Output the (X, Y) coordinate of the center of the cell containing the given text.  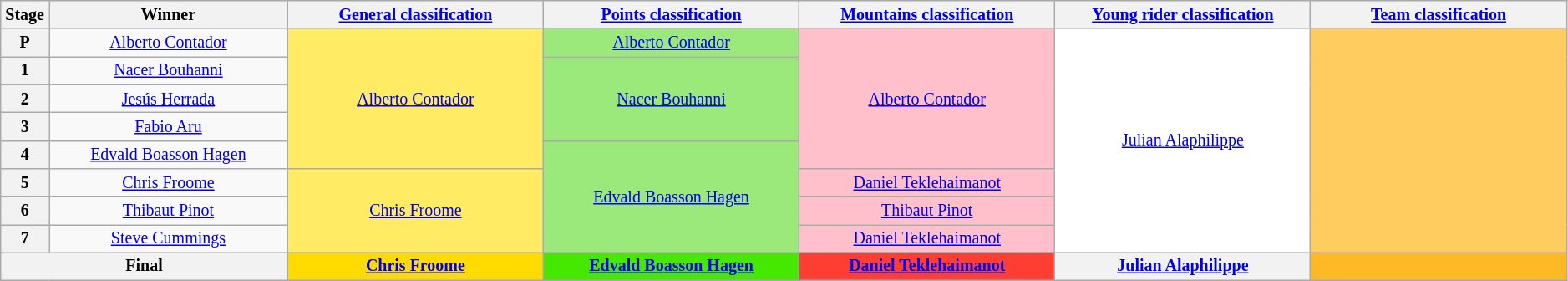
5 (25, 182)
Winner (169, 15)
Jesús Herrada (169, 99)
4 (25, 154)
Final (145, 266)
General classification (415, 15)
7 (25, 239)
P (25, 43)
3 (25, 127)
Points classification (671, 15)
Young rider classification (1183, 15)
1 (25, 70)
Mountains classification (927, 15)
6 (25, 211)
2 (25, 99)
Team classification (1439, 15)
Stage (25, 15)
Fabio Aru (169, 127)
Steve Cummings (169, 239)
